Provide the [x, y] coordinate of the cell's center where the given text is located.  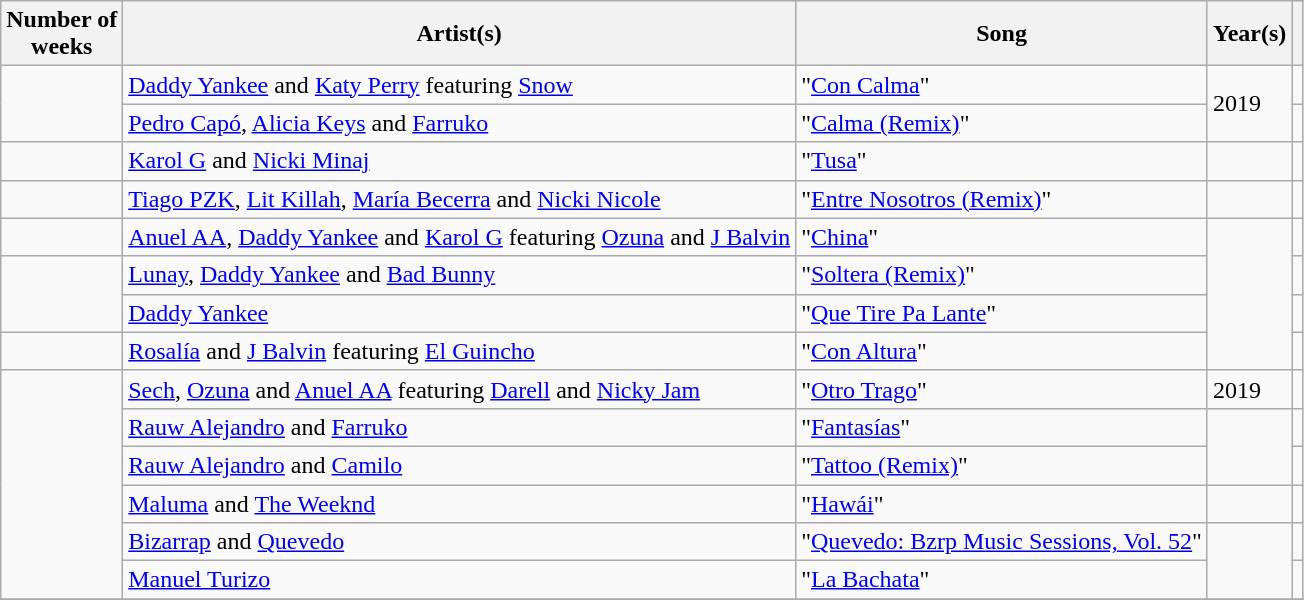
Karol G and Nicki Minaj [460, 161]
Rauw Alejandro and Farruko [460, 427]
Maluma and The Weeknd [460, 503]
"La Bachata" [1002, 580]
"Entre Nosotros (Remix)" [1002, 199]
Rauw Alejandro and Camilo [460, 465]
"Tusa" [1002, 161]
Song [1002, 34]
"Con Altura" [1002, 351]
"Soltera (Remix)" [1002, 275]
Daddy Yankee and Katy Perry featuring Snow [460, 85]
"Tattoo (Remix)" [1002, 465]
Artist(s) [460, 34]
"Quevedo: Bzrp Music Sessions, Vol. 52" [1002, 542]
Sech, Ozuna and Anuel AA featuring Darell and Nicky Jam [460, 389]
Bizarrap and Quevedo [460, 542]
Lunay, Daddy Yankee and Bad Bunny [460, 275]
Rosalía and J Balvin featuring El Guincho [460, 351]
"China" [1002, 237]
Tiago PZK, Lit Killah, María Becerra and Nicki Nicole [460, 199]
"Fantasías" [1002, 427]
"Que Tire Pa Lante" [1002, 313]
"Hawái" [1002, 503]
Daddy Yankee [460, 313]
Number of weeks [62, 34]
"Con Calma" [1002, 85]
"Calma (Remix)" [1002, 123]
Pedro Capó, Alicia Keys and Farruko [460, 123]
Anuel AA, Daddy Yankee and Karol G featuring Ozuna and J Balvin [460, 237]
Manuel Turizo [460, 580]
"Otro Trago" [1002, 389]
Year(s) [1249, 34]
